Pinpoint the cell where the given text exists, returning its [X, Y] midpoint coordinate. 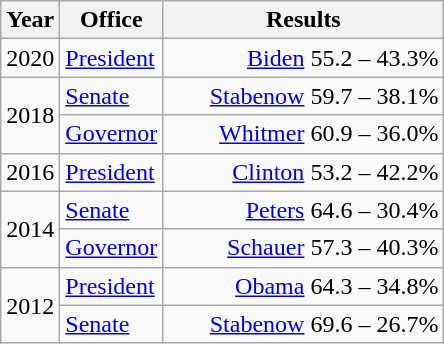
Schauer 57.3 – 40.3% [304, 248]
2018 [30, 115]
2016 [30, 172]
Office [112, 20]
Stabenow 59.7 – 38.1% [304, 96]
Stabenow 69.6 – 26.7% [304, 324]
Whitmer 60.9 – 36.0% [304, 134]
Peters 64.6 – 30.4% [304, 210]
2014 [30, 229]
2020 [30, 58]
2012 [30, 305]
Results [304, 20]
Obama 64.3 – 34.8% [304, 286]
Biden 55.2 – 43.3% [304, 58]
Year [30, 20]
Clinton 53.2 – 42.2% [304, 172]
